Return [x, y] of the center of cell containing provided text 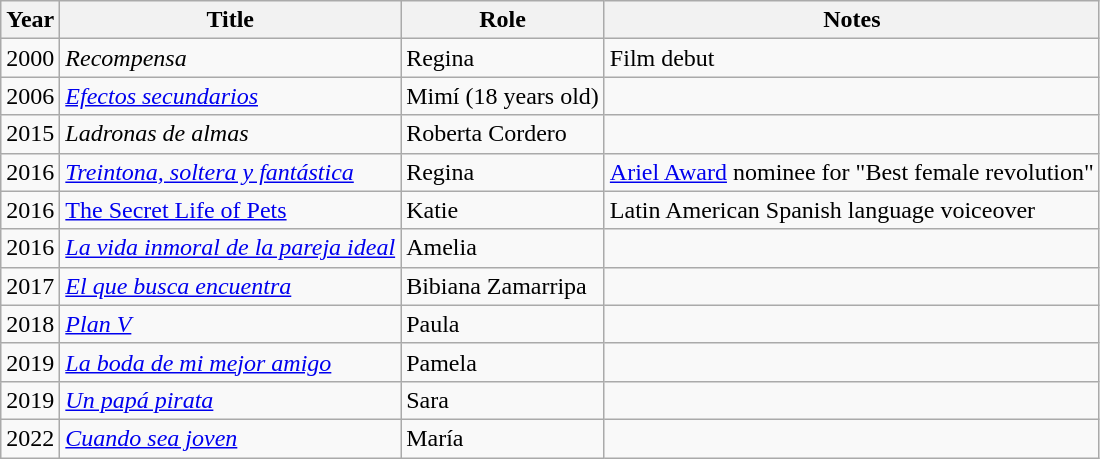
Ladronas de almas [230, 134]
Recompensa [230, 58]
La boda de mi mejor amigo [230, 362]
Film debut [852, 58]
El que busca encuentra [230, 286]
Un papá pirata [230, 400]
Ariel Award nominee for "Best female revolution" [852, 172]
2022 [30, 438]
2000 [30, 58]
La vida inmoral de la pareja ideal [230, 248]
Cuando sea joven [230, 438]
Katie [503, 210]
Roberta Cordero [503, 134]
2018 [30, 324]
Sara [503, 400]
Role [503, 20]
Pamela [503, 362]
Mimí (18 years old) [503, 96]
2015 [30, 134]
Efectos secundarios [230, 96]
Year [30, 20]
The Secret Life of Pets [230, 210]
2006 [30, 96]
Plan V [230, 324]
María [503, 438]
Title [230, 20]
Notes [852, 20]
Treintona, soltera y fantástica [230, 172]
Bibiana Zamarripa [503, 286]
2017 [30, 286]
Latin American Spanish language voiceover [852, 210]
Paula [503, 324]
Amelia [503, 248]
